Capture the cell that displays the provided text and extract its (x, y) central coordinate. 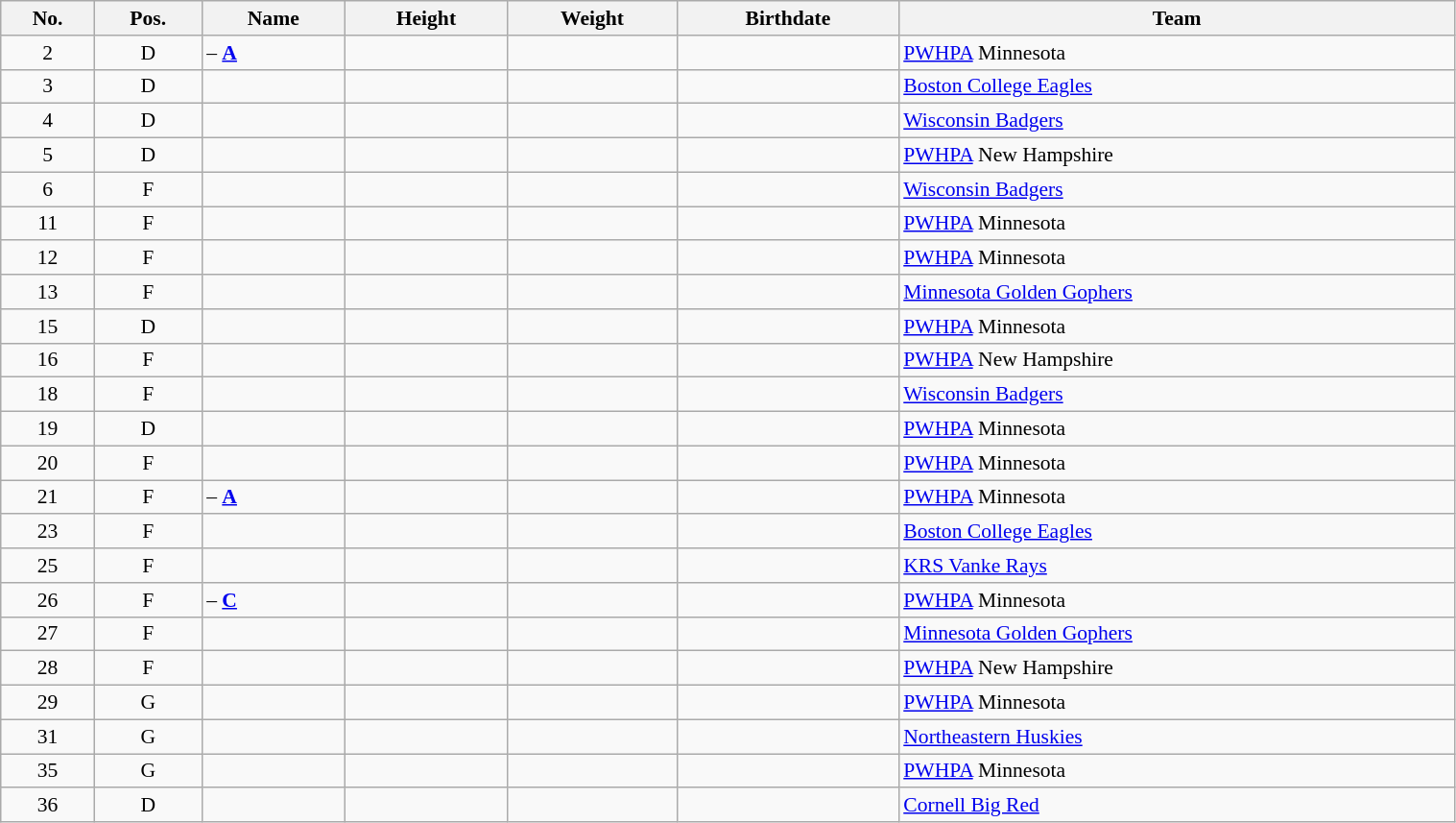
35 (48, 771)
29 (48, 703)
Northeastern Huskies (1177, 737)
Name (273, 18)
21 (48, 497)
25 (48, 566)
11 (48, 224)
Birthdate (788, 18)
3 (48, 86)
No. (48, 18)
28 (48, 668)
4 (48, 121)
18 (48, 395)
Team (1177, 18)
13 (48, 292)
6 (48, 189)
15 (48, 327)
31 (48, 737)
Weight (591, 18)
26 (48, 600)
5 (48, 156)
16 (48, 360)
Height (426, 18)
Pos. (148, 18)
27 (48, 634)
Cornell Big Red (1177, 806)
KRS Vanke Rays (1177, 566)
20 (48, 463)
2 (48, 53)
23 (48, 532)
36 (48, 806)
12 (48, 258)
19 (48, 429)
– C (273, 600)
